For the text-containing cell, return its midpoint in (X, Y) coordinate format. 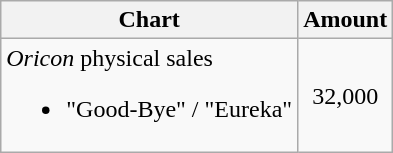
Oricon physical sales"Good-Bye" / "Eureka" (150, 96)
Amount (346, 20)
32,000 (346, 96)
Chart (150, 20)
